Return [X, Y] of the center of cell containing provided text 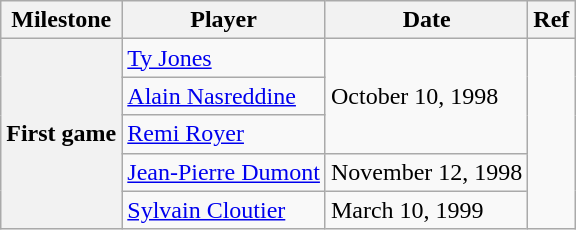
First game [62, 134]
November 12, 1998 [426, 172]
Player [224, 20]
October 10, 1998 [426, 96]
Sylvain Cloutier [224, 210]
Jean-Pierre Dumont [224, 172]
Ty Jones [224, 58]
Remi Royer [224, 134]
Date [426, 20]
March 10, 1999 [426, 210]
Alain Nasreddine [224, 96]
Milestone [62, 20]
Ref [552, 20]
